Identify which cell holds the provided text, then report its (X, Y) central coordinate. 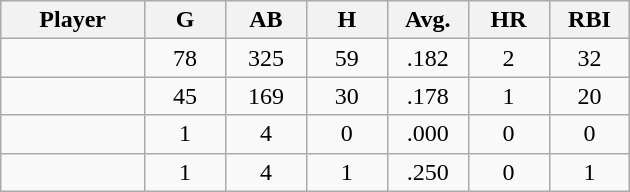
.250 (428, 172)
32 (590, 58)
H (346, 20)
.182 (428, 58)
169 (266, 96)
2 (508, 58)
HR (508, 20)
325 (266, 58)
78 (186, 58)
AB (266, 20)
Player (73, 20)
.178 (428, 96)
30 (346, 96)
Avg. (428, 20)
20 (590, 96)
G (186, 20)
.000 (428, 134)
59 (346, 58)
RBI (590, 20)
45 (186, 96)
